Determine the (x, y) coordinate at the center of the cell enclosing the given text.  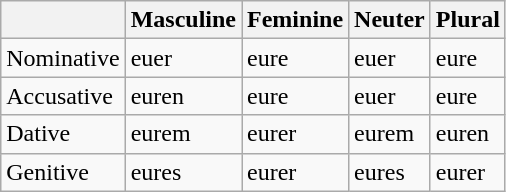
Nominative (63, 58)
Dative (63, 134)
Feminine (296, 20)
Plural (468, 20)
Masculine (183, 20)
Neuter (390, 20)
Accusative (63, 96)
Genitive (63, 172)
